Capture the cell that displays the provided text and extract its (X, Y) central coordinate. 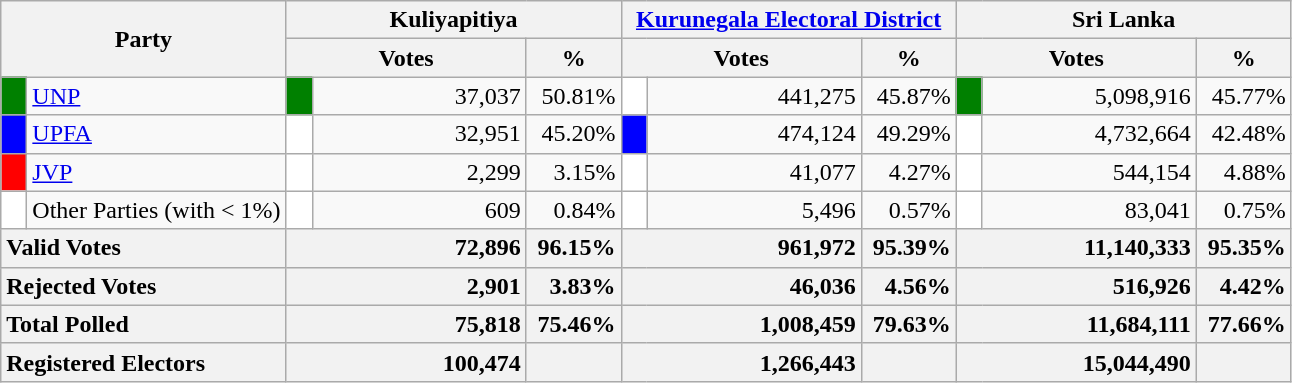
49.29% (908, 134)
95.39% (908, 248)
441,275 (754, 96)
45.20% (574, 134)
45.87% (908, 96)
4.27% (908, 172)
UPFA (156, 134)
0.84% (574, 210)
2,901 (406, 286)
72,896 (406, 248)
Valid Votes (144, 248)
37,037 (419, 96)
4.56% (908, 286)
3.15% (574, 172)
Registered Electors (144, 362)
77.66% (1244, 324)
32,951 (419, 134)
4,732,664 (1089, 134)
516,926 (1076, 286)
11,140,333 (1076, 248)
474,124 (754, 134)
2,299 (419, 172)
Other Parties (with < 1%) (156, 210)
Total Polled (144, 324)
609 (419, 210)
83,041 (1089, 210)
Party (144, 39)
42.48% (1244, 134)
Sri Lanka (1124, 20)
3.83% (574, 286)
41,077 (754, 172)
4.42% (1244, 286)
46,036 (741, 286)
11,684,111 (1076, 324)
1,266,443 (741, 362)
15,044,490 (1076, 362)
Rejected Votes (144, 286)
961,972 (741, 248)
UNP (156, 96)
75.46% (574, 324)
Kuliyapitiya (454, 20)
0.75% (1244, 210)
4.88% (1244, 172)
50.81% (574, 96)
0.57% (908, 210)
96.15% (574, 248)
544,154 (1089, 172)
100,474 (406, 362)
79.63% (908, 324)
95.35% (1244, 248)
JVP (156, 172)
Kurunegala Electoral District (788, 20)
1,008,459 (741, 324)
45.77% (1244, 96)
5,098,916 (1089, 96)
5,496 (754, 210)
75,818 (406, 324)
